Pinpoint the cell where the given text exists, returning its (x, y) midpoint coordinate. 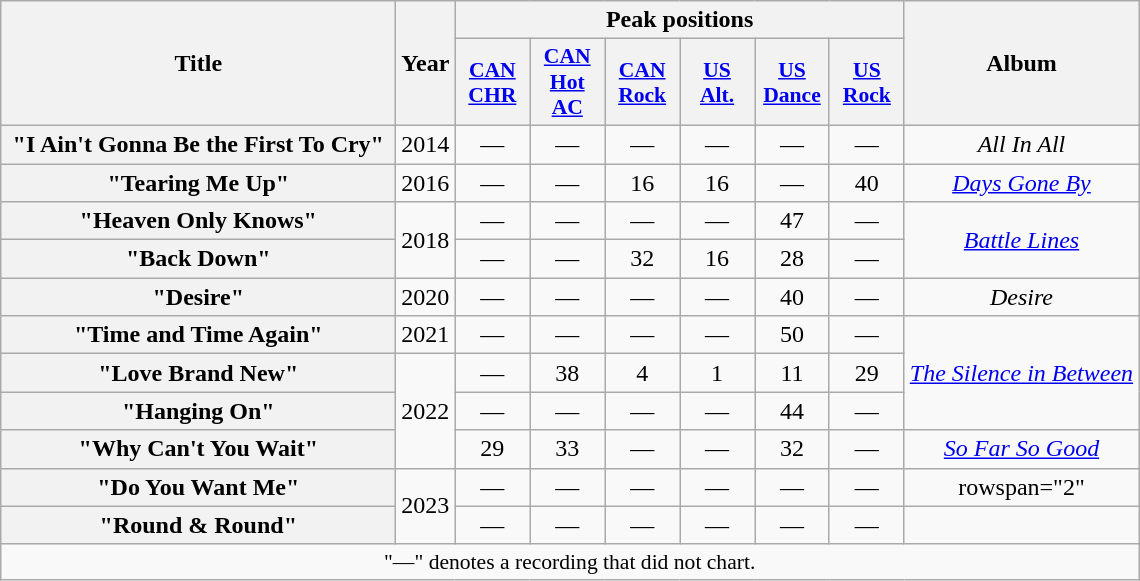
CANRock (642, 82)
"Tearing Me Up" (198, 183)
US Dance (792, 82)
US Alt. (718, 82)
US Rock (866, 82)
2022 (426, 411)
33 (568, 449)
Peak positions (680, 20)
"—" denotes a recording that did not chart. (570, 562)
"Desire" (198, 297)
"Hanging On" (198, 411)
4 (642, 373)
Battle Lines (1021, 240)
"Heaven Only Knows" (198, 221)
CANHot AC (568, 82)
2020 (426, 297)
1 (718, 373)
rowspan="2" (1021, 487)
11 (792, 373)
2021 (426, 335)
So Far So Good (1021, 449)
44 (792, 411)
"Back Down" (198, 259)
50 (792, 335)
2014 (426, 144)
Title (198, 64)
38 (568, 373)
CANCHR (492, 82)
"Round & Round" (198, 525)
2018 (426, 240)
Days Gone By (1021, 183)
47 (792, 221)
All In All (1021, 144)
"Do You Want Me" (198, 487)
28 (792, 259)
Album (1021, 64)
The Silence in Between (1021, 373)
2023 (426, 506)
"Why Can't You Wait" (198, 449)
"Love Brand New" (198, 373)
"Time and Time Again" (198, 335)
Desire (1021, 297)
2016 (426, 183)
Year (426, 64)
"I Ain't Gonna Be the First To Cry" (198, 144)
